Return the [x, y] coordinate for the center point of the cell that contains the specified text.  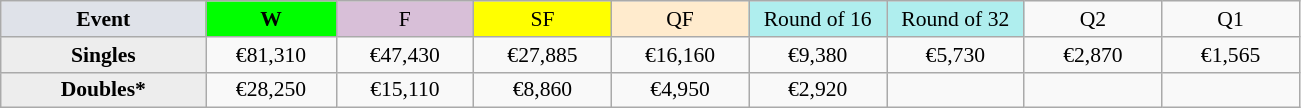
€8,860 [543, 90]
Round of 32 [955, 19]
€5,730 [955, 55]
€9,380 [818, 55]
Q1 [1231, 19]
Q2 [1093, 19]
€27,885 [543, 55]
€2,920 [818, 90]
QF [680, 19]
Doubles* [104, 90]
Round of 16 [818, 19]
F [405, 19]
Singles [104, 55]
€16,160 [680, 55]
Event [104, 19]
SF [543, 19]
€81,310 [271, 55]
W [271, 19]
€4,950 [680, 90]
€1,565 [1231, 55]
€15,110 [405, 90]
€28,250 [271, 90]
€2,870 [1093, 55]
€47,430 [405, 55]
